For the text-containing cell, return its midpoint in [x, y] coordinate format. 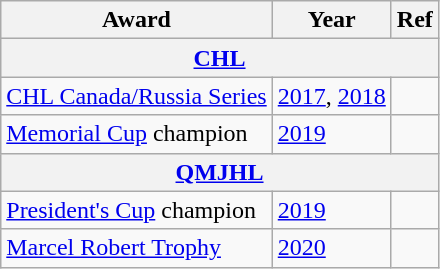
2017, 2018 [332, 96]
2020 [332, 248]
CHL [220, 58]
QMJHL [220, 172]
CHL Canada/Russia Series [136, 96]
Year [332, 20]
Marcel Robert Trophy [136, 248]
President's Cup champion [136, 210]
Memorial Cup champion [136, 134]
Award [136, 20]
Ref [414, 20]
